Detect which cell encompasses the target text, then output its [X, Y] center coordinate. 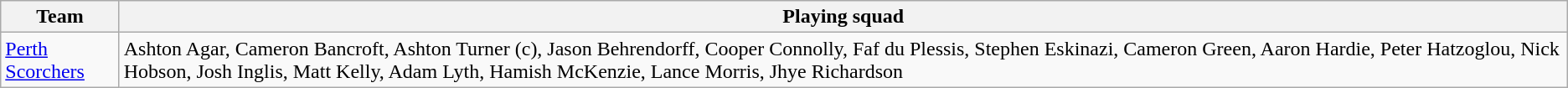
Perth Scorchers [60, 60]
Team [60, 17]
Playing squad [843, 17]
